Locate the cell with the specified text and output its (x, y) center coordinate. 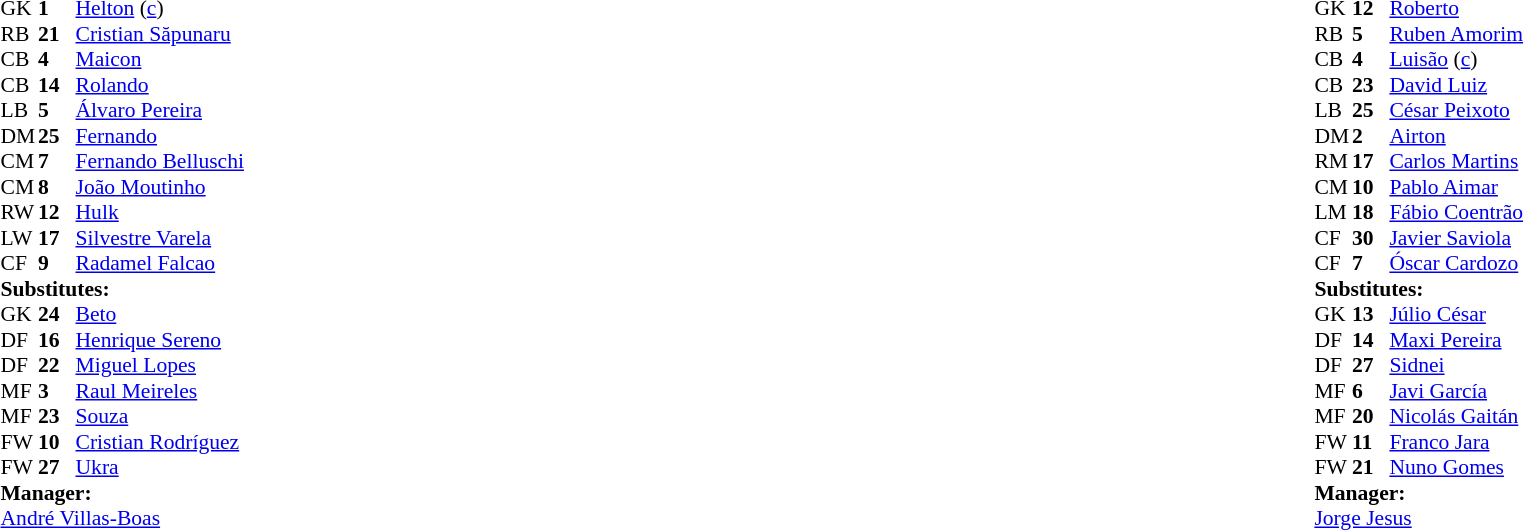
LM (1333, 213)
24 (57, 315)
Fernando Belluschi (160, 161)
22 (57, 365)
Pablo Aimar (1456, 187)
3 (57, 391)
RM (1333, 161)
Rolando (160, 85)
Carlos Martins (1456, 161)
20 (1371, 417)
Miguel Lopes (160, 365)
Airton (1456, 136)
Cristian Rodríguez (160, 442)
Souza (160, 417)
16 (57, 340)
Ruben Amorim (1456, 34)
2 (1371, 136)
11 (1371, 442)
João Moutinho (160, 187)
Raul Meireles (160, 391)
Cristian Săpunaru (160, 34)
Óscar Cardozo (1456, 263)
Henrique Sereno (160, 340)
Beto (160, 315)
RW (19, 213)
Fábio Coentrão (1456, 213)
David Luiz (1456, 85)
Sidnei (1456, 365)
Maxi Pereira (1456, 340)
9 (57, 263)
8 (57, 187)
Silvestre Varela (160, 238)
12 (57, 213)
César Peixoto (1456, 111)
18 (1371, 213)
Javi García (1456, 391)
Fernando (160, 136)
Luisão (c) (1456, 59)
6 (1371, 391)
Radamel Falcao (160, 263)
Álvaro Pereira (160, 111)
Júlio César (1456, 315)
13 (1371, 315)
Nuno Gomes (1456, 467)
Hulk (160, 213)
Nicolás Gaitán (1456, 417)
Franco Jara (1456, 442)
Ukra (160, 467)
Javier Saviola (1456, 238)
30 (1371, 238)
LW (19, 238)
Maicon (160, 59)
